Extract the (X, Y) coordinate from the center of the cell holding the provided text.  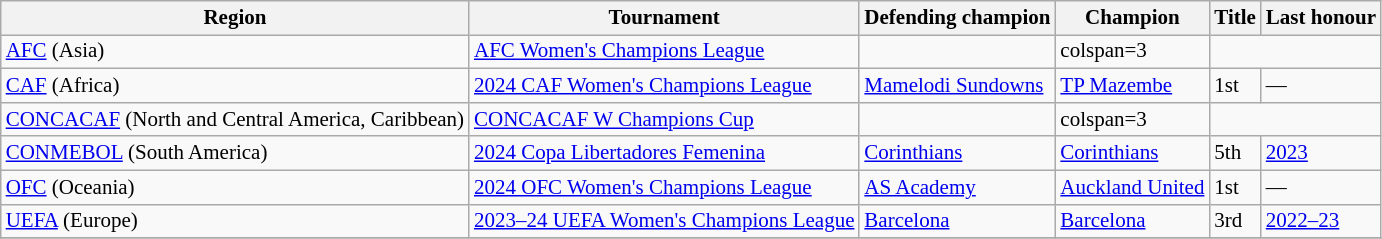
TP Mazembe (1132, 86)
2024 Copa Libertadores Femenina (664, 153)
2022–23 (1321, 221)
CONMEBOL (South America) (235, 153)
Title (1235, 18)
Champion (1132, 18)
Auckland United (1132, 187)
CONCACAF W Champions Cup (664, 119)
Mamelodi Sundowns (957, 86)
2023 (1321, 153)
2023–24 UEFA Women's Champions League (664, 221)
UEFA (Europe) (235, 221)
CONCACAF (North and Central America, Caribbean) (235, 119)
AFC (Asia) (235, 52)
Tournament (664, 18)
Region (235, 18)
2024 OFC Women's Champions League (664, 187)
AFC Women's Champions League (664, 52)
AS Academy (957, 187)
2024 CAF Women's Champions League (664, 86)
5th (1235, 153)
CAF (Africa) (235, 86)
Defending champion (957, 18)
OFC (Oceania) (235, 187)
Last honour (1321, 18)
3rd (1235, 221)
